Pinpoint the cell where the given text exists, returning its (X, Y) midpoint coordinate. 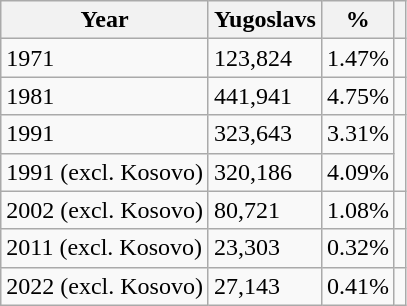
27,143 (264, 286)
Year (105, 20)
1991 (excl. Kosovo) (105, 172)
1981 (105, 96)
2022 (excl. Kosovo) (105, 286)
1971 (105, 58)
1.47% (358, 58)
% (358, 20)
2002 (excl. Kosovo) (105, 210)
441,941 (264, 96)
0.32% (358, 248)
0.41% (358, 286)
4.09% (358, 172)
4.75% (358, 96)
323,643 (264, 134)
Yugoslavs (264, 20)
3.31% (358, 134)
123,824 (264, 58)
80,721 (264, 210)
1991 (105, 134)
23,303 (264, 248)
320,186 (264, 172)
2011 (excl. Kosovo) (105, 248)
1.08% (358, 210)
